Scan for the cell matching the given text and deliver its [x, y] coordinate at center. 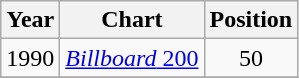
50 [251, 58]
Chart [132, 20]
Billboard 200 [132, 58]
1990 [30, 58]
Year [30, 20]
Position [251, 20]
